Search for the cell housing the specified text and yield its [x, y] center coordinate. 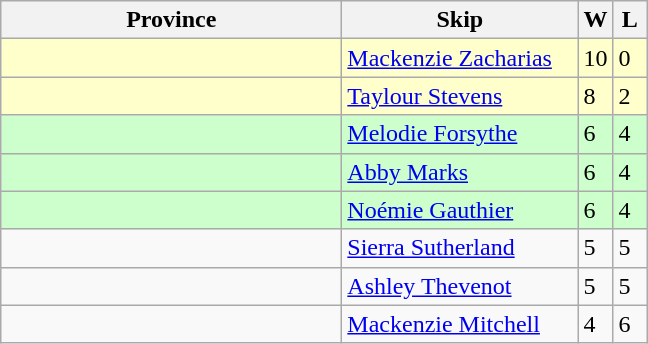
Sierra Sutherland [460, 248]
Ashley Thevenot [460, 286]
Mackenzie Zacharias [460, 58]
8 [596, 96]
L [630, 20]
Skip [460, 20]
Noémie Gauthier [460, 210]
2 [630, 96]
Province [172, 20]
10 [596, 58]
Abby Marks [460, 172]
0 [630, 58]
Melodie Forsythe [460, 134]
Taylour Stevens [460, 96]
W [596, 20]
Mackenzie Mitchell [460, 324]
